Extract the (X, Y) coordinate from the center of the cell holding the provided text.  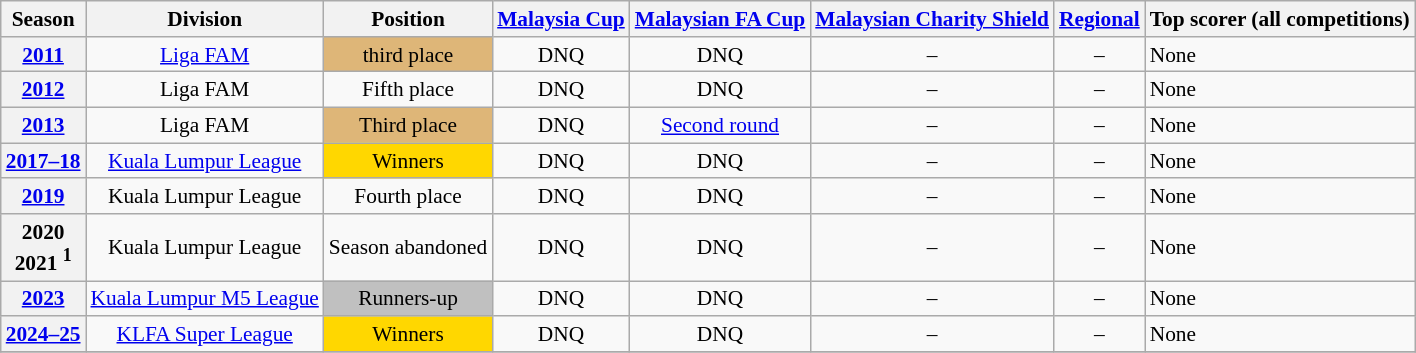
Fourth place (408, 197)
2024–25 (44, 334)
Runners-up (408, 299)
2017–18 (44, 161)
Top scorer (all competitions) (1280, 19)
2013 (44, 126)
Third place (408, 126)
Position (408, 19)
Season (44, 19)
Season abandoned (408, 248)
2020 2021 1 (44, 248)
2019 (44, 197)
Malaysia Cup (561, 19)
Fifth place (408, 90)
Regional (1100, 19)
Malaysian Charity Shield (932, 19)
Division (205, 19)
KLFA Super League (205, 334)
Malaysian FA Cup (720, 19)
2011 (44, 55)
Kuala Lumpur M5 League (205, 299)
Second round (720, 126)
third place (408, 55)
2023 (44, 299)
2012 (44, 90)
